Provide the [x, y] coordinate of the cell's center where the given text is located.  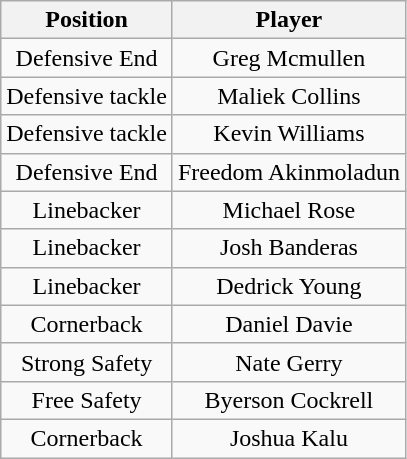
Player [288, 20]
Maliek Collins [288, 96]
Strong Safety [87, 362]
Freedom Akinmoladun [288, 172]
Nate Gerry [288, 362]
Michael Rose [288, 210]
Kevin Williams [288, 134]
Joshua Kalu [288, 438]
Dedrick Young [288, 286]
Free Safety [87, 400]
Byerson Cockrell [288, 400]
Josh Banderas [288, 248]
Position [87, 20]
Daniel Davie [288, 324]
Greg Mcmullen [288, 58]
